Pinpoint the cell where the given text exists, returning its [x, y] midpoint coordinate. 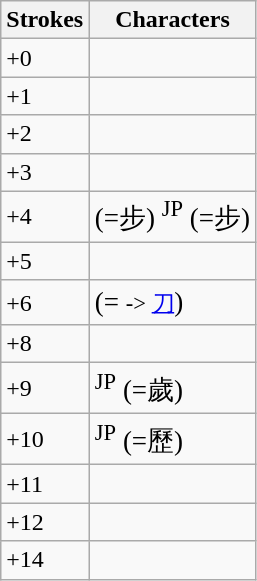
+6 [45, 302]
(= -> 刀) [172, 302]
+9 [45, 388]
(=步) JP (=步) [172, 216]
Strokes [45, 20]
+2 [45, 134]
+4 [45, 216]
+12 [45, 522]
JP (=歲) [172, 388]
+5 [45, 261]
JP (=歷) [172, 440]
+14 [45, 560]
+3 [45, 172]
+0 [45, 58]
+10 [45, 440]
Characters [172, 20]
+11 [45, 484]
+8 [45, 343]
+1 [45, 96]
